Find where the given text appears and provide that cell's center as [x, y] coordinate. 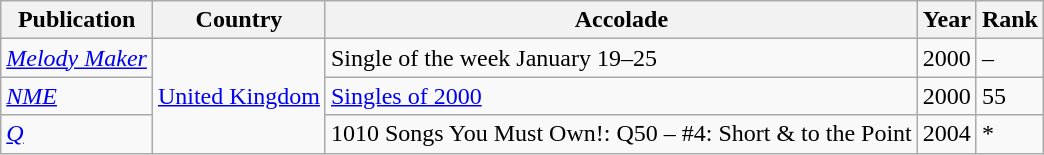
Publication [77, 20]
Country [238, 20]
Rank [1010, 20]
55 [1010, 96]
Accolade [621, 20]
* [1010, 134]
1010 Songs You Must Own!: Q50 – #4: Short & to the Point [621, 134]
Single of the week January 19–25 [621, 58]
United Kingdom [238, 96]
Singles of 2000 [621, 96]
NME [77, 96]
Year [946, 20]
Melody Maker [77, 58]
– [1010, 58]
2004 [946, 134]
Q [77, 134]
